For the text-containing cell, return its midpoint in [x, y] coordinate format. 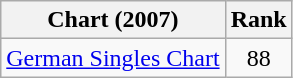
German Singles Chart [113, 58]
Rank [258, 20]
88 [258, 58]
Chart (2007) [113, 20]
